Return (X, Y) of the center of cell containing provided text 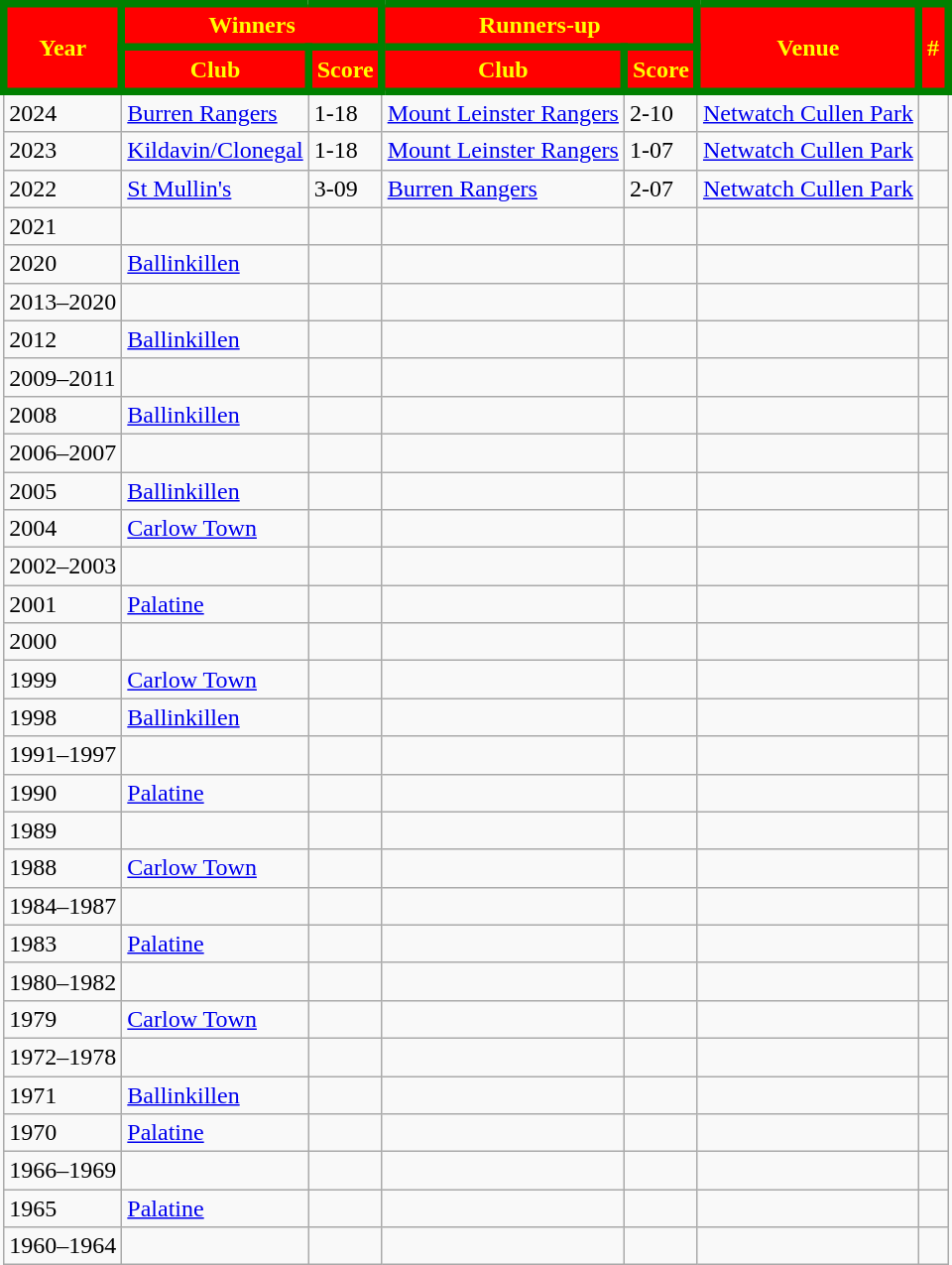
Kildavin/Clonegal (215, 151)
1965 (63, 1208)
2005 (63, 491)
# (932, 48)
2021 (63, 226)
2-10 (660, 111)
1989 (63, 830)
2006–2007 (63, 452)
1-07 (660, 151)
1970 (63, 1133)
1984–1987 (63, 906)
2000 (63, 642)
2009–2011 (63, 377)
1999 (63, 680)
2012 (63, 339)
2002–2003 (63, 567)
1980–1982 (63, 981)
1990 (63, 793)
1966–1969 (63, 1171)
1991–1997 (63, 755)
Winners (252, 26)
1979 (63, 1019)
2020 (63, 264)
3-09 (345, 189)
2024 (63, 111)
1960–1964 (63, 1246)
1988 (63, 868)
St Mullin's (215, 189)
1972–1978 (63, 1057)
2008 (63, 415)
1983 (63, 944)
2013–2020 (63, 302)
2022 (63, 189)
Venue (807, 48)
2001 (63, 604)
Runners-up (539, 26)
1998 (63, 717)
2004 (63, 529)
Year (63, 48)
2-07 (660, 189)
2023 (63, 151)
1971 (63, 1094)
